Return (x, y) of the center of cell containing provided text 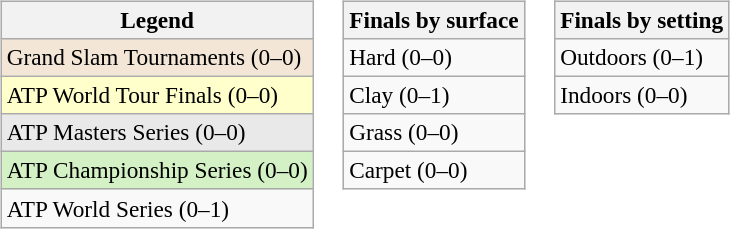
Clay (0–1) (434, 95)
Grass (0–0) (434, 133)
Finals by setting (642, 20)
Finals by surface (434, 20)
Grand Slam Tournaments (0–0) (157, 57)
Hard (0–0) (434, 57)
Legend (157, 20)
Outdoors (0–1) (642, 57)
Carpet (0–0) (434, 171)
ATP Masters Series (0–0) (157, 133)
Indoors (0–0) (642, 95)
ATP World Series (0–1) (157, 208)
ATP World Tour Finals (0–0) (157, 95)
ATP Championship Series (0–0) (157, 171)
